Pinpoint the cell where the given text exists, returning its (x, y) midpoint coordinate. 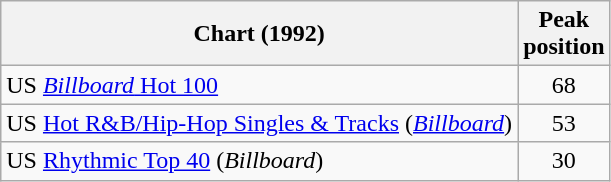
Peakposition (564, 34)
US Billboard Hot 100 (260, 85)
US Rhythmic Top 40 (Billboard) (260, 161)
68 (564, 85)
US Hot R&B/Hip-Hop Singles & Tracks (Billboard) (260, 123)
Chart (1992) (260, 34)
53 (564, 123)
30 (564, 161)
